Pinpoint the cell where the given text exists, returning its [x, y] midpoint coordinate. 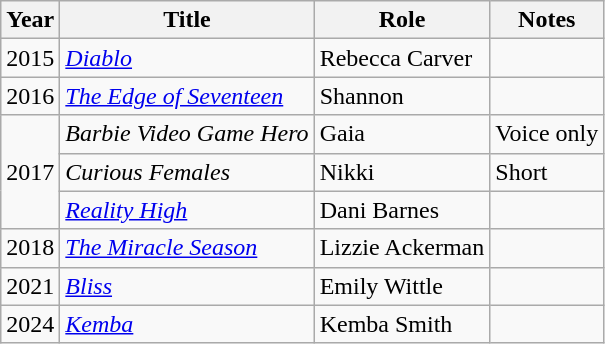
2021 [30, 286]
Notes [547, 20]
Dani Barnes [402, 210]
Diablo [187, 58]
The Miracle Season [187, 248]
Year [30, 20]
Shannon [402, 96]
Kemba Smith [402, 324]
Role [402, 20]
2018 [30, 248]
Short [547, 172]
Nikki [402, 172]
The Edge of Seventeen [187, 96]
Voice only [547, 134]
Lizzie Ackerman [402, 248]
Kemba [187, 324]
2017 [30, 172]
Emily Wittle [402, 286]
2016 [30, 96]
Reality High [187, 210]
Curious Females [187, 172]
2015 [30, 58]
Rebecca Carver [402, 58]
Gaia [402, 134]
2024 [30, 324]
Title [187, 20]
Bliss [187, 286]
Barbie Video Game Hero [187, 134]
